Scan for the cell matching the given text and deliver its [x, y] coordinate at center. 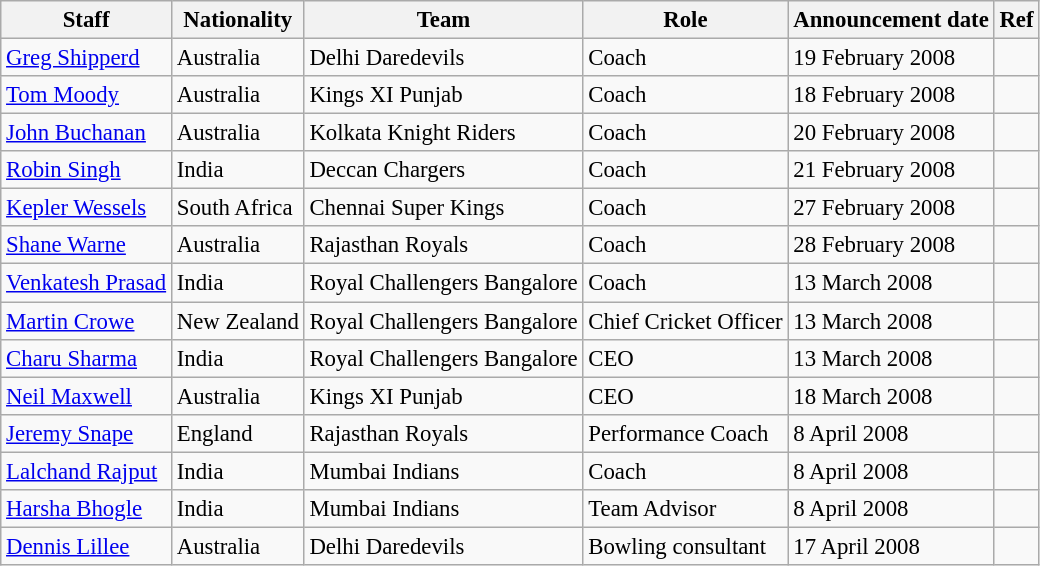
Chennai Super Kings [444, 208]
Bowling consultant [686, 546]
Nationality [238, 20]
Martin Crowe [86, 321]
21 February 2008 [891, 170]
Dennis Lillee [86, 546]
Team [444, 20]
Shane Warne [86, 245]
Charu Sharma [86, 358]
Neil Maxwell [86, 396]
Performance Coach [686, 433]
18 March 2008 [891, 396]
19 February 2008 [891, 58]
27 February 2008 [891, 208]
Jeremy Snape [86, 433]
Deccan Chargers [444, 170]
17 April 2008 [891, 546]
Lalchand Rajput [86, 471]
England [238, 433]
Team Advisor [686, 509]
Venkatesh Prasad [86, 283]
20 February 2008 [891, 133]
Robin Singh [86, 170]
Ref [1016, 20]
Kolkata Knight Riders [444, 133]
Greg Shipperd [86, 58]
28 February 2008 [891, 245]
Announcement date [891, 20]
South Africa [238, 208]
Tom Moody [86, 95]
Staff [86, 20]
18 February 2008 [891, 95]
John Buchanan [86, 133]
Kepler Wessels [86, 208]
Harsha Bhogle [86, 509]
Role [686, 20]
Chief Cricket Officer [686, 321]
New Zealand [238, 321]
